Locate the cell with the specified text and output its [x, y] center coordinate. 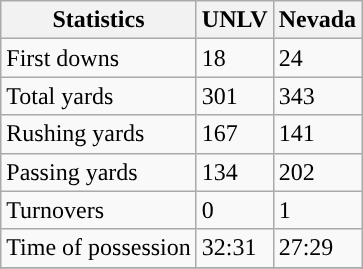
32:31 [234, 248]
Nevada [317, 20]
Total yards [99, 96]
18 [234, 58]
0 [234, 210]
202 [317, 172]
Passing yards [99, 172]
1 [317, 210]
UNLV [234, 20]
Statistics [99, 20]
343 [317, 96]
Time of possession [99, 248]
141 [317, 134]
Turnovers [99, 210]
301 [234, 96]
24 [317, 58]
134 [234, 172]
First downs [99, 58]
167 [234, 134]
Rushing yards [99, 134]
27:29 [317, 248]
